Return the [X, Y] coordinate for the center point of the cell that contains the specified text.  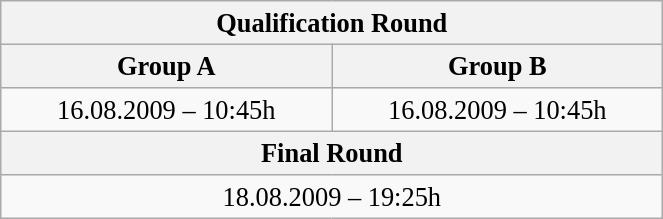
Final Round [332, 153]
Qualification Round [332, 22]
Group B [498, 66]
18.08.2009 – 19:25h [332, 197]
Group A [166, 66]
